Determine the (x, y) coordinate at the center of the cell enclosing the given text.  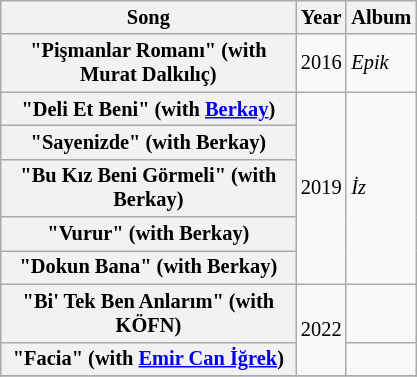
"Dokun Bana" (with Berkay) (148, 267)
2019 (321, 188)
2016 (321, 63)
"Bu Kız Beni Görmeli" (with Berkay) (148, 188)
Album (381, 17)
İz (381, 188)
Song (148, 17)
"Facia" (with Emir Can İğrek) (148, 359)
"Vurur" (with Berkay) (148, 234)
Year (321, 17)
"Bi' Tek Ben Anlarım" (with KÖFN) (148, 313)
"Pişmanlar Romanı" (with Murat Dalkılıç) (148, 63)
"Sayenizde" (with Berkay) (148, 142)
Epik (381, 63)
2022 (321, 330)
"Deli Et Beni" (with Berkay) (148, 109)
